Determine the (X, Y) coordinate at the center of the cell enclosing the given text.  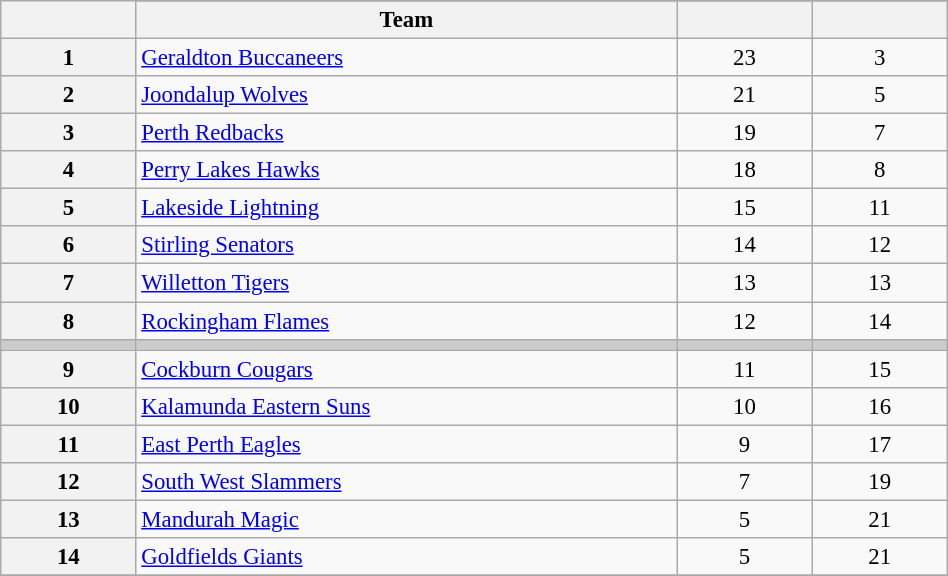
Geraldton Buccaneers (406, 58)
Perry Lakes Hawks (406, 170)
1 (68, 58)
Stirling Senators (406, 245)
17 (880, 444)
Cockburn Cougars (406, 369)
23 (744, 58)
2 (68, 95)
16 (880, 406)
Rockingham Flames (406, 321)
Willetton Tigers (406, 283)
Mandurah Magic (406, 519)
18 (744, 170)
East Perth Eagles (406, 444)
Perth Redbacks (406, 133)
Lakeside Lightning (406, 208)
Kalamunda Eastern Suns (406, 406)
4 (68, 170)
Joondalup Wolves (406, 95)
6 (68, 245)
South West Slammers (406, 482)
Goldfields Giants (406, 557)
Team (406, 20)
